From the cell containing the given text, extract its center point as (X, Y) coordinate. 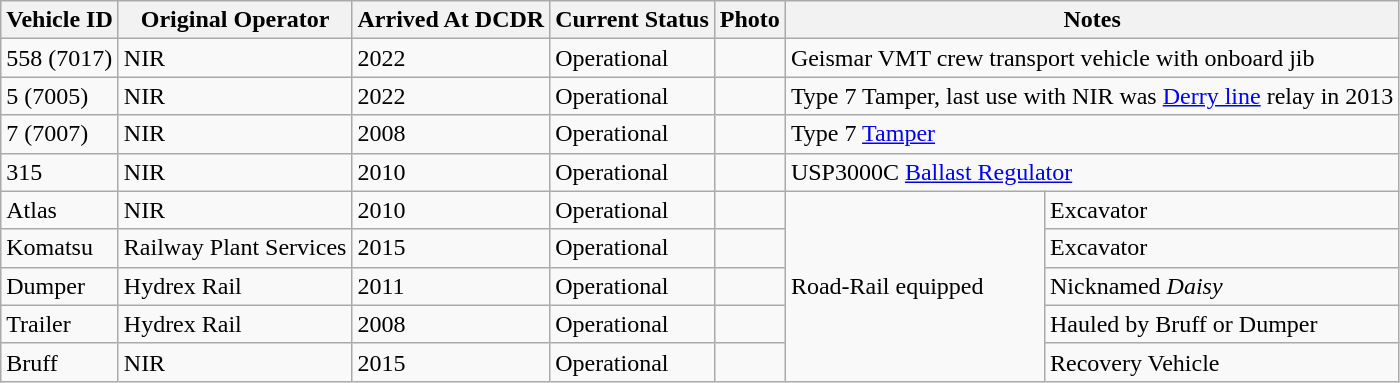
315 (60, 172)
USP3000C Ballast Regulator (1092, 172)
7 (7007) (60, 134)
Trailer (60, 324)
Dumper (60, 286)
Nicknamed Daisy (1221, 286)
Current Status (632, 20)
Notes (1092, 20)
Original Operator (235, 20)
2011 (451, 286)
Arrived At DCDR (451, 20)
Komatsu (60, 248)
558 (7017) (60, 58)
Railway Plant Services (235, 248)
Hauled by Bruff or Dumper (1221, 324)
Recovery Vehicle (1221, 362)
Photo (750, 20)
Type 7 Tamper (1092, 134)
Geismar VMT crew transport vehicle with onboard jib (1092, 58)
Vehicle ID (60, 20)
Atlas (60, 210)
Type 7 Tamper, last use with NIR was Derry line relay in 2013 (1092, 96)
5 (7005) (60, 96)
Bruff (60, 362)
Road-Rail equipped (914, 286)
